Extract the [x, y] coordinate from the center of the cell holding the provided text.  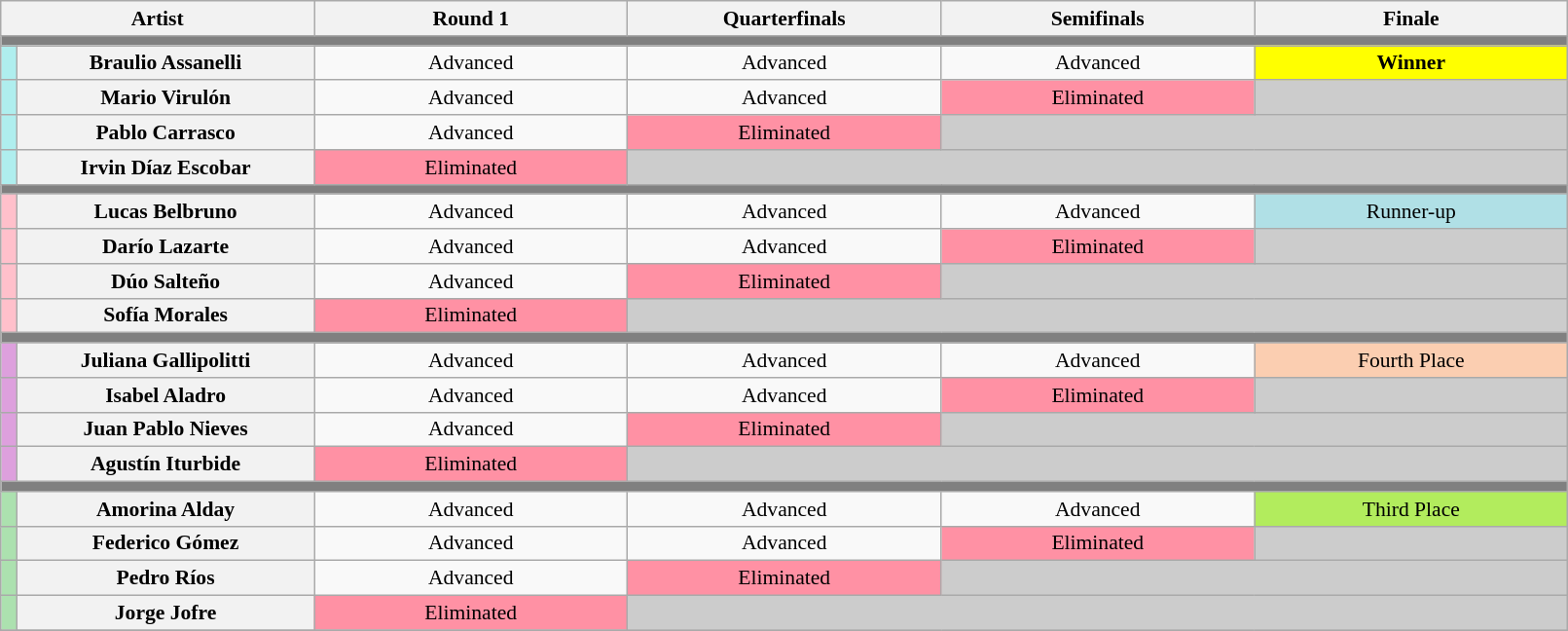
Darío Lazarte [165, 246]
Irvin Díaz Escobar [165, 167]
Third Place [1411, 509]
Juan Pablo Nieves [165, 429]
Amorina Alday [165, 509]
Federico Gómez [165, 543]
Isabel Aladro [165, 395]
Agustín Iturbide [165, 464]
Round 1 [471, 19]
Fourth Place [1411, 360]
Runner-up [1411, 212]
Juliana Gallipolitti [165, 360]
Mario Virulón [165, 98]
Dúo Salteño [165, 281]
Artist [158, 19]
Pablo Carrasco [165, 132]
Quarterfinals [784, 19]
Finale [1411, 19]
Braulio Assanelli [165, 63]
Sofía Morales [165, 315]
Jorge Jofre [165, 613]
Pedro Ríos [165, 578]
Semifinals [1098, 19]
Lucas Belbruno [165, 212]
Winner [1411, 63]
